Provide the [X, Y] coordinate of the cell's center where the given text is located.  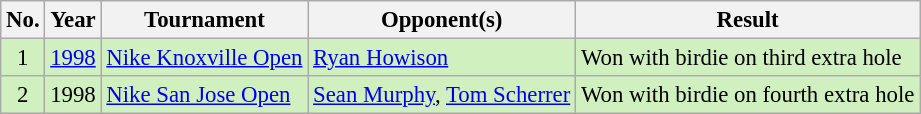
Nike Knoxville Open [204, 58]
Won with birdie on third extra hole [748, 58]
Ryan Howison [442, 58]
No. [23, 20]
Nike San Jose Open [204, 95]
Opponent(s) [442, 20]
Won with birdie on fourth extra hole [748, 95]
1 [23, 58]
Year [73, 20]
Result [748, 20]
Tournament [204, 20]
Sean Murphy, Tom Scherrer [442, 95]
2 [23, 95]
